Determine the [X, Y] coordinate at the center of the cell enclosing the given text.  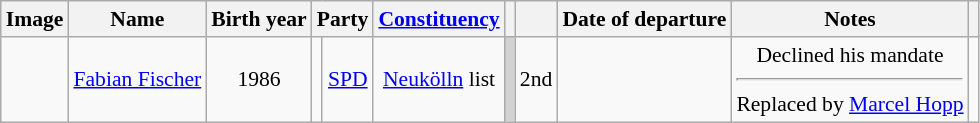
Image [35, 19]
Declined his mandateReplaced by Marcel Hopp [850, 80]
Constituency [438, 19]
2nd [536, 80]
Party [343, 19]
Name [137, 19]
1986 [258, 80]
Fabian Fischer [137, 80]
Neukölln list [438, 80]
Date of departure [644, 19]
Birth year [258, 19]
SPD [348, 80]
Notes [850, 19]
